Return the (x, y) coordinate for the center point of the cell that contains the specified text.  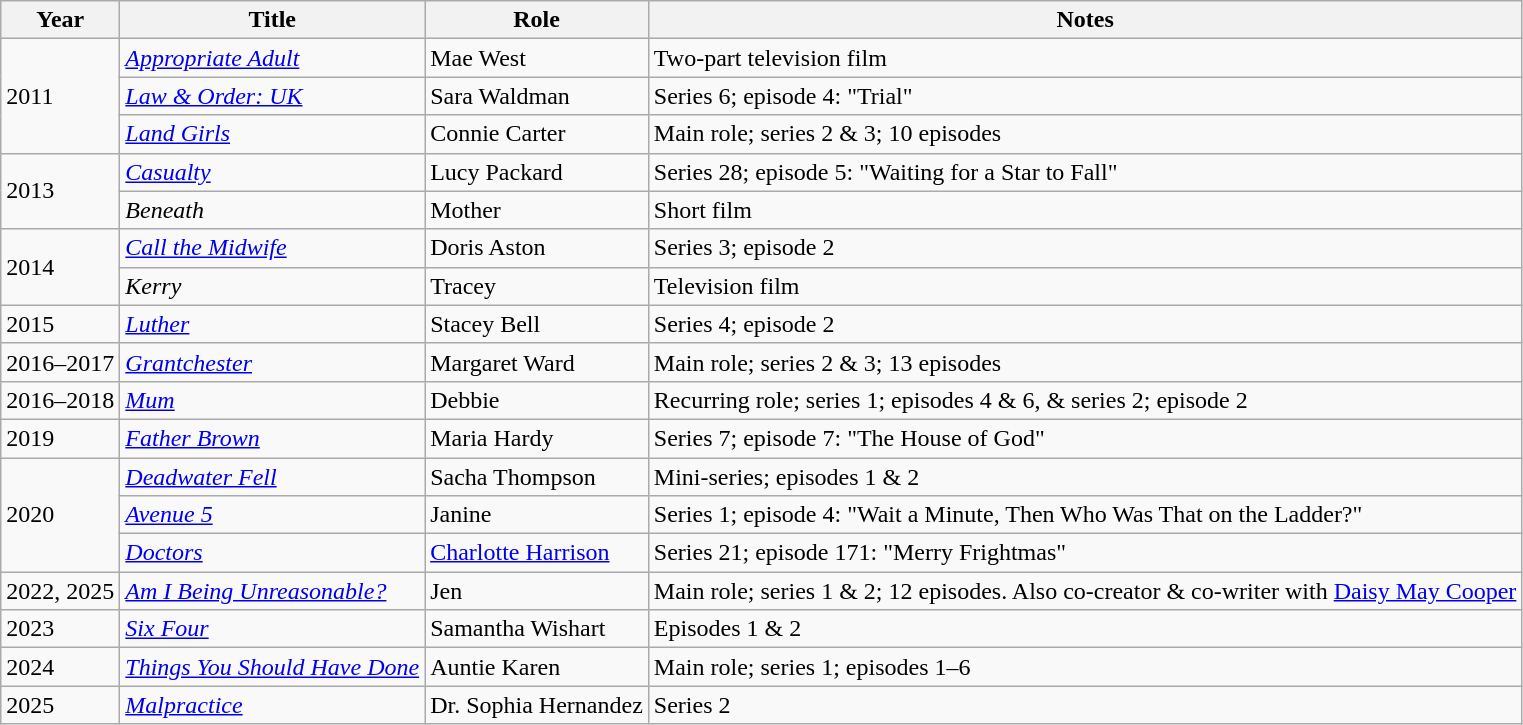
Main role; series 2 & 3; 10 episodes (1085, 134)
Main role; series 2 & 3; 13 episodes (1085, 362)
Casualty (272, 172)
Role (537, 20)
Series 7; episode 7: "The House of God" (1085, 438)
Malpractice (272, 705)
2013 (60, 191)
Dr. Sophia Hernandez (537, 705)
Tracey (537, 286)
Doctors (272, 553)
Television film (1085, 286)
Sara Waldman (537, 96)
2011 (60, 96)
Auntie Karen (537, 667)
Samantha Wishart (537, 629)
2016–2017 (60, 362)
Title (272, 20)
Series 28; episode 5: "Waiting for a Star to Fall" (1085, 172)
Series 3; episode 2 (1085, 248)
Debbie (537, 400)
2022, 2025 (60, 591)
Father Brown (272, 438)
Appropriate Adult (272, 58)
Avenue 5 (272, 515)
Main role; series 1 & 2; 12 episodes. Also co-creator & co-writer with Daisy May Cooper (1085, 591)
Series 6; episode 4: "Trial" (1085, 96)
Stacey Bell (537, 324)
2025 (60, 705)
Lucy Packard (537, 172)
Short film (1085, 210)
Year (60, 20)
Deadwater Fell (272, 477)
Law & Order: UK (272, 96)
Grantchester (272, 362)
Charlotte Harrison (537, 553)
Luther (272, 324)
Mother (537, 210)
Call the Midwife (272, 248)
Mum (272, 400)
Sacha Thompson (537, 477)
Main role; series 1; episodes 1–6 (1085, 667)
2014 (60, 267)
Mae West (537, 58)
Connie Carter (537, 134)
Kerry (272, 286)
Mini-series; episodes 1 & 2 (1085, 477)
2023 (60, 629)
Series 1; episode 4: "Wait a Minute, Then Who Was That on the Ladder?" (1085, 515)
Maria Hardy (537, 438)
Series 2 (1085, 705)
2019 (60, 438)
2024 (60, 667)
Notes (1085, 20)
Series 4; episode 2 (1085, 324)
2015 (60, 324)
Doris Aston (537, 248)
Beneath (272, 210)
Things You Should Have Done (272, 667)
Am I Being Unreasonable? (272, 591)
Series 21; episode 171: "Merry Frightmas" (1085, 553)
Six Four (272, 629)
2016–2018 (60, 400)
Episodes 1 & 2 (1085, 629)
Margaret Ward (537, 362)
Recurring role; series 1; episodes 4 & 6, & series 2; episode 2 (1085, 400)
Jen (537, 591)
Land Girls (272, 134)
2020 (60, 515)
Two-part television film (1085, 58)
Janine (537, 515)
